Extract the [X, Y] coordinate from the center of the cell holding the provided text.  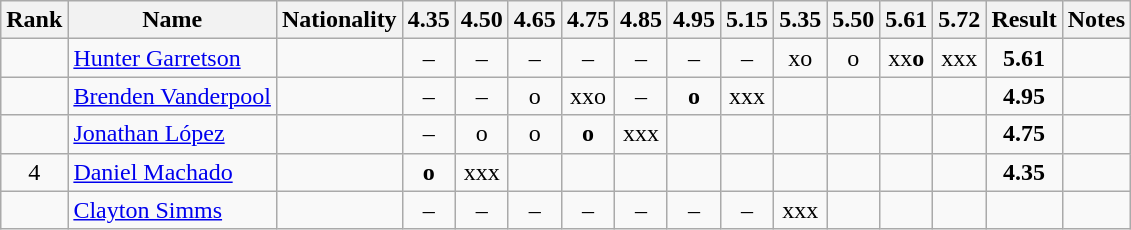
Daniel Machado [172, 172]
Hunter Garretson [172, 58]
4.50 [482, 20]
Brenden Vanderpool [172, 96]
Notes [1096, 20]
xo [800, 58]
4 [34, 172]
5.72 [960, 20]
Jonathan López [172, 134]
Result [1024, 20]
4.85 [640, 20]
4.65 [534, 20]
Name [172, 20]
5.35 [800, 20]
5.15 [748, 20]
Rank [34, 20]
Clayton Simms [172, 210]
Nationality [339, 20]
5.50 [854, 20]
